Find where the given text appears and provide that cell's center as [x, y] coordinate. 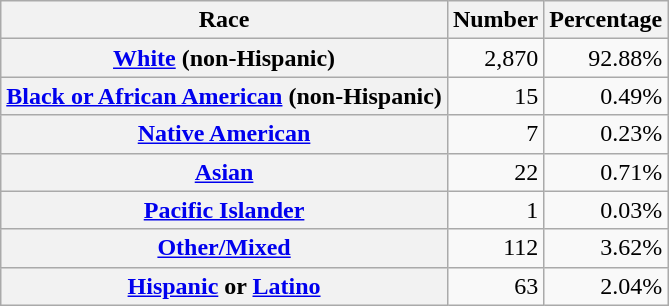
Number [495, 20]
Race [224, 20]
0.71% [606, 172]
0.23% [606, 134]
Native American [224, 134]
White (non-Hispanic) [224, 58]
63 [495, 286]
3.62% [606, 248]
Pacific Islander [224, 210]
22 [495, 172]
2.04% [606, 286]
Percentage [606, 20]
Other/Mixed [224, 248]
7 [495, 134]
1 [495, 210]
Hispanic or Latino [224, 286]
112 [495, 248]
15 [495, 96]
92.88% [606, 58]
0.49% [606, 96]
0.03% [606, 210]
Black or African American (non-Hispanic) [224, 96]
Asian [224, 172]
2,870 [495, 58]
